Pinpoint the cell where the given text exists, returning its (X, Y) midpoint coordinate. 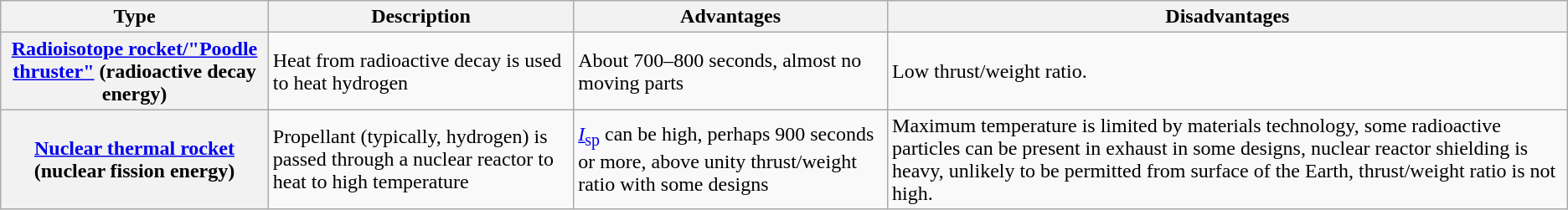
Heat from radioactive decay is used to heat hydrogen (420, 71)
Description (420, 17)
Propellant (typically, hydrogen) is passed through a nuclear reactor to heat to high temperature (420, 159)
Disadvantages (1228, 17)
Radioisotope rocket/"Poodle thruster" (radioactive decay energy) (135, 71)
About 700–800 seconds, almost no moving parts (730, 71)
Isp can be high, perhaps 900 seconds or more, above unity thrust/weight ratio with some designs (730, 159)
Low thrust/weight ratio. (1228, 71)
Type (135, 17)
Advantages (730, 17)
Nuclear thermal rocket (nuclear fission energy) (135, 159)
